Detect which cell encompasses the target text, then output its (X, Y) center coordinate. 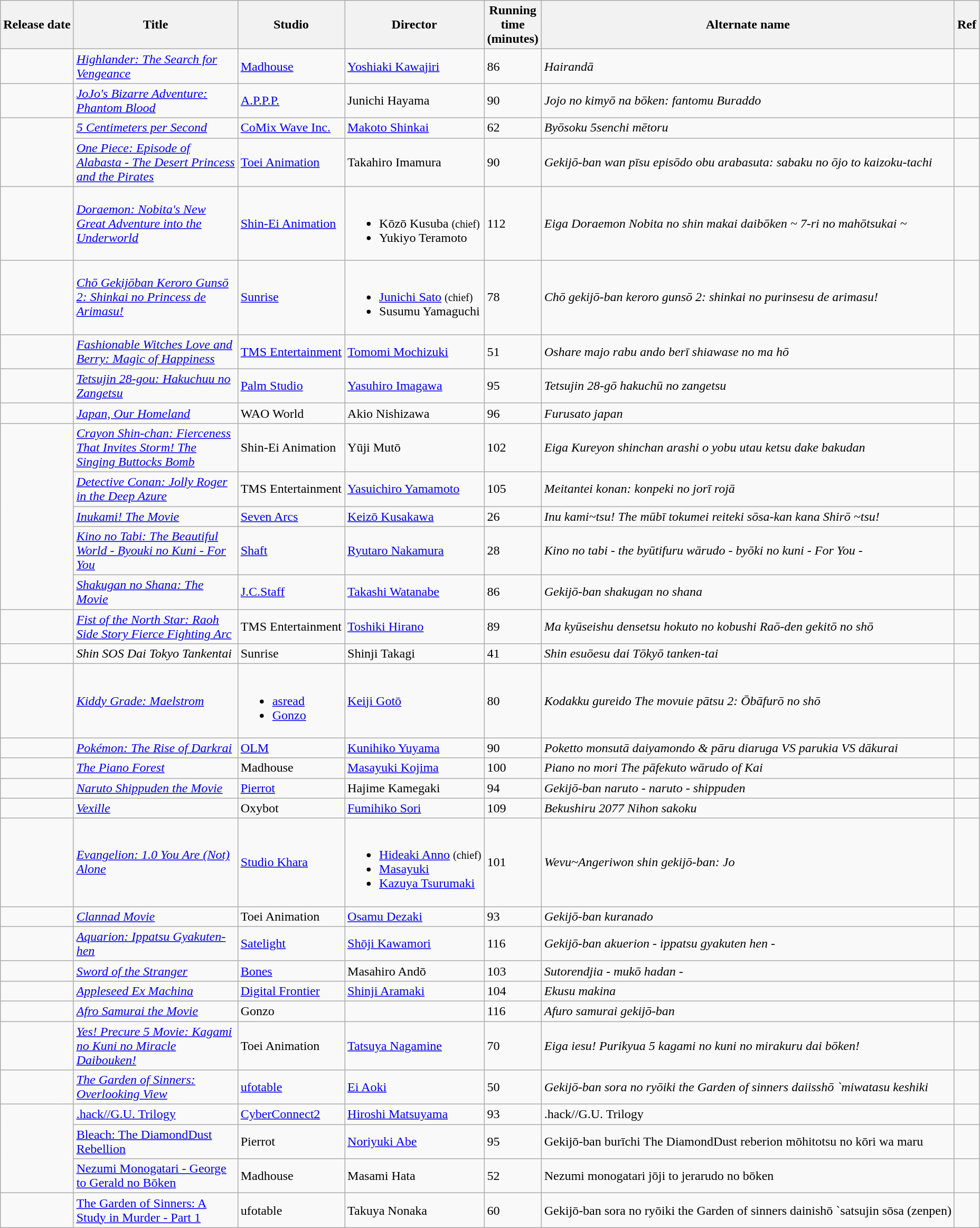
Running time (minutes) (513, 25)
J.C.Staff (291, 593)
Gekijō-ban wan pīsu episōdo obu arabasuta: sabaku no ōjo to kaizoku-tachi (748, 162)
Afuro samurai gekijō-ban (748, 1011)
Fumihiko Sori (414, 808)
Tetsujin 28-gō hakuchū no zangetsu (748, 386)
112 (513, 223)
Shin esuōesu dai Tōkyō tanken-tai (748, 654)
Fist of the North Star: Raoh Side Story Fierce Fighting Arc (155, 626)
41 (513, 654)
Studio Khara (291, 862)
26 (513, 516)
Piano no mori The pāfekuto wārudo of Kai (748, 768)
94 (513, 788)
Poketto monsutā daiyamondo & pāru diaruga VS parukia VS dākurai (748, 748)
Gekijō-ban shakugan no shana (748, 593)
The Garden of Sinners: A Study in Murder - Part 1 (155, 1211)
Oshare majo rabu ando berī shiawase no ma hō (748, 352)
Bleach: The DiamondDust Rebellion (155, 1142)
Palm Studio (291, 386)
Gekijō-ban burīchi The DiamondDust reberion mōhitotsu no kōri wa maru (748, 1142)
Makoto Shinkai (414, 128)
Sutorendjia - mukō hadan - (748, 971)
Bekushiru 2077 Nihon sakoku (748, 808)
Keiji Gotō (414, 701)
Eiga Doraemon Nobita no shin makai daibōken ~ 7-ri no mahōtsukai ~ (748, 223)
Fashionable Witches Love and Berry: Magic of Happiness (155, 352)
Crayon Shin-chan: Fierceness That Invites Storm! The Singing Buttocks Bomb (155, 447)
60 (513, 1211)
Wevu~Angeriwon shin gekijō-ban: Jo (748, 862)
Yasuhiro Imagawa (414, 386)
Hideaki Anno (chief)MasayukiKazuya Tsurumaki (414, 862)
Studio (291, 25)
Evangelion: 1.0 You Are (Not) Alone (155, 862)
101 (513, 862)
Tetsujin 28-gou: Hakuchuu no Zangetsu (155, 386)
Nezumi monogatari jōji to jerarudo no bōken (748, 1176)
Shinji Takagi (414, 654)
Tatsuya Nagamine (414, 1046)
Release date (37, 25)
Ma kyūseishu densetsu hokuto no kobushi Raō-den gekitō no shō (748, 626)
Highlander: The Search for Vengeance (155, 67)
Japan, Our Homeland (155, 413)
Digital Frontier (291, 991)
Gekijō-ban kuranado (748, 916)
Masahiro Andō (414, 971)
105 (513, 489)
Kino no Tabi: The Beautiful World - Byouki no Kuni - For You (155, 551)
Inukami! The Movie (155, 516)
Toshiki Hirano (414, 626)
Ei Aoki (414, 1087)
51 (513, 352)
Aquarion: Ippatsu Gyakuten-hen (155, 943)
Shōji Kawamori (414, 943)
Shakugan no Shana: The Movie (155, 593)
Clannad Movie (155, 916)
Hiroshi Matsuyama (414, 1114)
Eiga iesu! Purikyua 5 kagami no kuni no mirakuru dai bōken! (748, 1046)
89 (513, 626)
Meitantei konan: konpeki no jorī rojā (748, 489)
Masayuki Kojima (414, 768)
103 (513, 971)
Kodakku gureido The movuie pātsu 2: Ōbāfurō no shō (748, 701)
Tomomi Mochizuki (414, 352)
OLM (291, 748)
Gekijō-ban akuerion - ippatsu gyakuten hen - (748, 943)
Ref (966, 25)
Doraemon: Nobita's New Great Adventure into the Underworld (155, 223)
Afro Samurai the Movie (155, 1011)
Junichi Hayama (414, 100)
62 (513, 128)
52 (513, 1176)
Shinji Aramaki (414, 991)
Vexille (155, 808)
Takahiro Imamura (414, 162)
Oxybot (291, 808)
Shaft (291, 551)
80 (513, 701)
100 (513, 768)
Detective Conan: Jolly Roger in the Deep Azure (155, 489)
Sword of the Stranger (155, 971)
Gekijō-ban sora no ryōiki the Garden of sinners dainishō `satsujin sōsa (zenpen) (748, 1211)
Keizō Kusakawa (414, 516)
Takashi Watanabe (414, 593)
104 (513, 991)
Junichi Sato (chief)Susumu Yamaguchi (414, 297)
Kiddy Grade: Maelstrom (155, 701)
Bones (291, 971)
Takuya Nonaka (414, 1211)
Eiga Kureyon shinchan arashi o yobu utau ketsu dake bakudan (748, 447)
CoMix Wave Inc. (291, 128)
109 (513, 808)
Kino no tabi - the byūtifuru wārudo - byōki no kuni - For You - (748, 551)
Title (155, 25)
Ryutaro Nakamura (414, 551)
Osamu Dezaki (414, 916)
Shin SOS Dai Tokyo Tankentai (155, 654)
Yes! Precure 5 Movie: Kagami no Kuni no Miracle Daibouken! (155, 1046)
Inu kami~tsu! The mūbī tokumei reiteki sōsa-kan kana Shirō ~tsu! (748, 516)
Furusato japan (748, 413)
One Piece: Episode of Alabasta - The Desert Princess and the Pirates (155, 162)
The Garden of Sinners: Overlooking View (155, 1087)
Kōzō Kusuba (chief)Yukiyo Teramoto (414, 223)
Hajime Kamegaki (414, 788)
Kunihiko Yuyama (414, 748)
Nezumi Monogatari - George to Gerald no Bōken (155, 1176)
Chō Gekijōban Keroro Gunsō 2: Shinkai no Princess de Arimasu! (155, 297)
Yūji Mutō (414, 447)
Appleseed Ex Machina (155, 991)
A.P.P.P. (291, 100)
CyberConnect2 (291, 1114)
96 (513, 413)
Alternate name (748, 25)
Masami Hata (414, 1176)
Seven Arcs (291, 516)
The Piano Forest (155, 768)
50 (513, 1087)
Chō gekijō-ban keroro gunsō 2: shinkai no purinsesu de arimasu! (748, 297)
Pokémon: The Rise of Darkrai (155, 748)
asreadGonzo (291, 701)
Byōsoku 5senchi mētoru (748, 128)
Yasuichiro Yamamoto (414, 489)
102 (513, 447)
Akio Nishizawa (414, 413)
78 (513, 297)
Yoshiaki Kawajiri (414, 67)
WAO World (291, 413)
Ekusu makina (748, 991)
Gekijō-ban sora no ryōiki the Garden of sinners daiisshō `miwatasu keshiki (748, 1087)
Jojo no kimyō na bōken: fantomu Buraddo (748, 100)
Gekijō-ban naruto - naruto - shippuden (748, 788)
Hairandā (748, 67)
Naruto Shippuden the Movie (155, 788)
70 (513, 1046)
Director (414, 25)
28 (513, 551)
5 Centimeters per Second (155, 128)
Gonzo (291, 1011)
JoJo's Bizarre Adventure: Phantom Blood (155, 100)
Noriyuki Abe (414, 1142)
Satelight (291, 943)
